Search for the cell housing the specified text and yield its (X, Y) center coordinate. 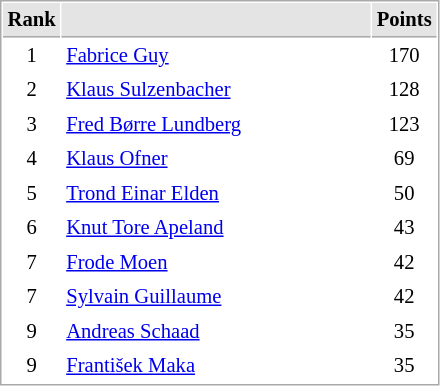
6 (32, 228)
50 (404, 194)
69 (404, 158)
2 (32, 90)
1 (32, 56)
4 (32, 158)
3 (32, 124)
123 (404, 124)
Klaus Sulzenbacher (216, 90)
Fabrice Guy (216, 56)
170 (404, 56)
Points (404, 20)
128 (404, 90)
Trond Einar Elden (216, 194)
Klaus Ofner (216, 158)
Frode Moen (216, 262)
Andreas Schaad (216, 332)
František Maka (216, 366)
43 (404, 228)
Fred Børre Lundberg (216, 124)
Sylvain Guillaume (216, 296)
5 (32, 194)
Knut Tore Apeland (216, 228)
Rank (32, 20)
